Search for the cell housing the specified text and yield its [X, Y] center coordinate. 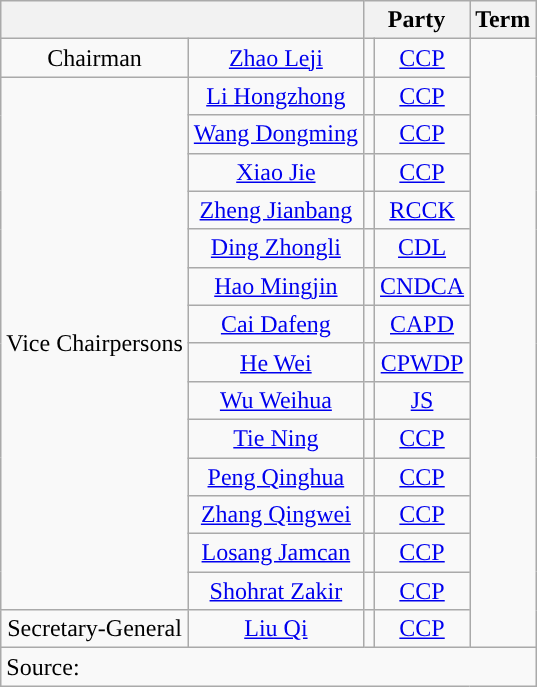
Peng Qinghua [276, 477]
Hao Mingjin [276, 286]
Tie Ning [276, 438]
He Wei [276, 362]
Liu Qi [276, 629]
RCCK [422, 210]
Cai Dafeng [276, 324]
Zhang Qingwei [276, 515]
Shohrat Zakir [276, 591]
Party [416, 20]
Zheng Jianbang [276, 210]
Losang Jamcan [276, 553]
Ding Zhongli [276, 248]
Xiao Jie [276, 172]
CNDCA [422, 286]
Zhao Leji [276, 58]
Source: [268, 667]
CPWDP [422, 362]
CDL [422, 248]
Vice Chairpersons [95, 344]
Chairman [95, 58]
Wang Dongming [276, 134]
Secretary-General [95, 629]
Term [503, 20]
CAPD [422, 324]
Li Hongzhong [276, 96]
Wu Weihua [276, 400]
JS [422, 400]
